Output the [X, Y] coordinate of the center of the cell containing the given text.  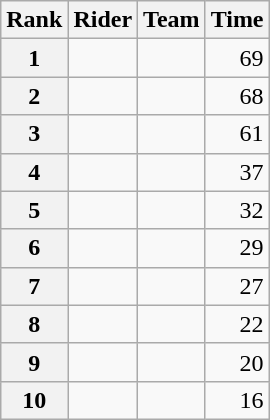
8 [34, 324]
27 [237, 286]
Time [237, 20]
20 [237, 362]
7 [34, 286]
Rank [34, 20]
69 [237, 58]
61 [237, 134]
29 [237, 248]
68 [237, 96]
22 [237, 324]
3 [34, 134]
Team [172, 20]
1 [34, 58]
5 [34, 210]
9 [34, 362]
6 [34, 248]
32 [237, 210]
16 [237, 400]
2 [34, 96]
10 [34, 400]
Rider [103, 20]
37 [237, 172]
4 [34, 172]
